Find where the given text appears and provide that cell's center as [X, Y] coordinate. 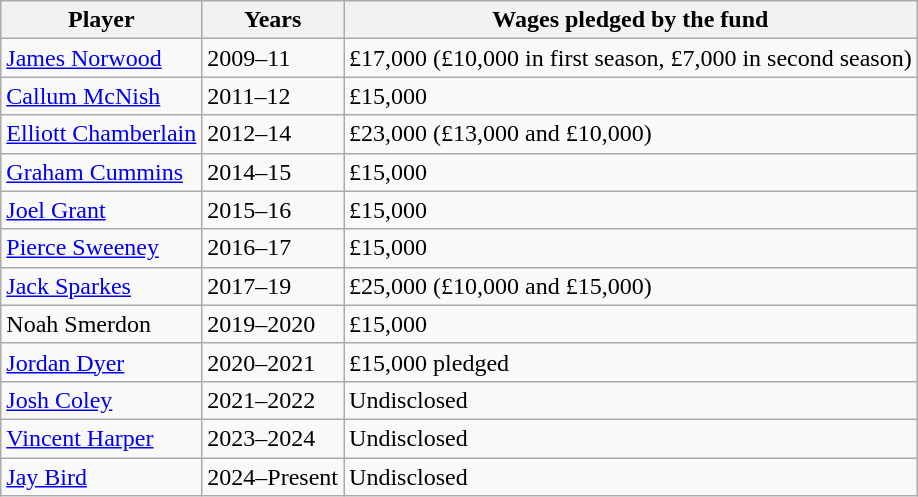
Player [102, 20]
2024–Present [273, 477]
Noah Smerdon [102, 324]
James Norwood [102, 58]
2020–2021 [273, 362]
Graham Cummins [102, 172]
2016–17 [273, 248]
2011–12 [273, 96]
Elliott Chamberlain [102, 134]
2023–2024 [273, 438]
Joel Grant [102, 210]
2019–2020 [273, 324]
Jack Sparkes [102, 286]
2017–19 [273, 286]
£25,000 (£10,000 and £15,000) [631, 286]
Years [273, 20]
Jordan Dyer [102, 362]
Vincent Harper [102, 438]
2021–2022 [273, 400]
Josh Coley [102, 400]
Pierce Sweeney [102, 248]
Wages pledged by the fund [631, 20]
2012–14 [273, 134]
2009–11 [273, 58]
£23,000 (£13,000 and £10,000) [631, 134]
£15,000 pledged [631, 362]
2014–15 [273, 172]
2015–16 [273, 210]
Callum McNish [102, 96]
£17,000 (£10,000 in first season, £7,000 in second season) [631, 58]
Jay Bird [102, 477]
